Detect which cell encompasses the target text, then output its (x, y) center coordinate. 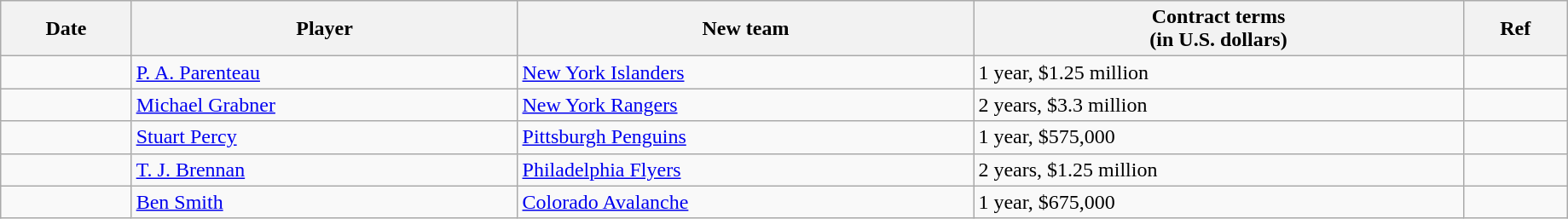
New York Rangers (745, 105)
2 years, $1.25 million (1218, 170)
P. A. Parenteau (324, 72)
Contract terms(in U.S. dollars) (1218, 29)
T. J. Brennan (324, 170)
Philadelphia Flyers (745, 170)
Stuart Percy (324, 137)
1 year, $675,000 (1218, 202)
Pittsburgh Penguins (745, 137)
Date (67, 29)
Ben Smith (324, 202)
1 year, $575,000 (1218, 137)
Ref (1515, 29)
Michael Grabner (324, 105)
1 year, $1.25 million (1218, 72)
Colorado Avalanche (745, 202)
Player (324, 29)
New York Islanders (745, 72)
New team (745, 29)
2 years, $3.3 million (1218, 105)
